Return (x, y) of the center of cell containing provided text 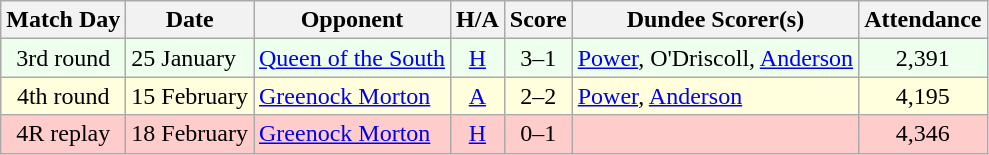
Power, Anderson (715, 96)
2,391 (923, 58)
3–1 (538, 58)
0–1 (538, 134)
Score (538, 20)
Dundee Scorer(s) (715, 20)
Power, O'Driscoll, Anderson (715, 58)
4th round (64, 96)
3rd round (64, 58)
H/A (478, 20)
Match Day (64, 20)
25 January (190, 58)
Attendance (923, 20)
4,195 (923, 96)
A (478, 96)
4R replay (64, 134)
Opponent (352, 20)
Date (190, 20)
4,346 (923, 134)
2–2 (538, 96)
Queen of the South (352, 58)
18 February (190, 134)
15 February (190, 96)
